Locate the cell with the specified text and output its [x, y] center coordinate. 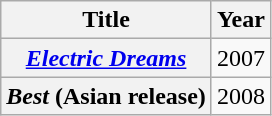
Title [106, 20]
2007 [240, 58]
Best (Asian release) [106, 96]
2008 [240, 96]
Electric Dreams [106, 58]
Year [240, 20]
